Extract the (x, y) coordinate from the center of the cell holding the provided text.  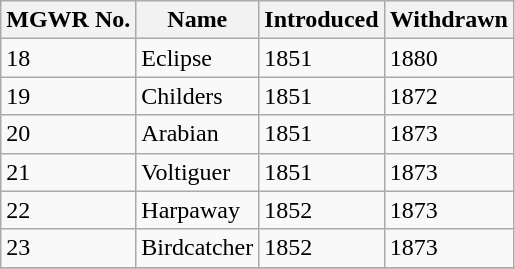
Harpaway (198, 210)
Eclipse (198, 58)
Voltiguer (198, 172)
Birdcatcher (198, 248)
MGWR No. (68, 20)
20 (68, 134)
21 (68, 172)
22 (68, 210)
Childers (198, 96)
Arabian (198, 134)
23 (68, 248)
18 (68, 58)
1880 (448, 58)
Name (198, 20)
Introduced (322, 20)
19 (68, 96)
Withdrawn (448, 20)
1872 (448, 96)
